Detect which cell encompasses the target text, then output its [X, Y] center coordinate. 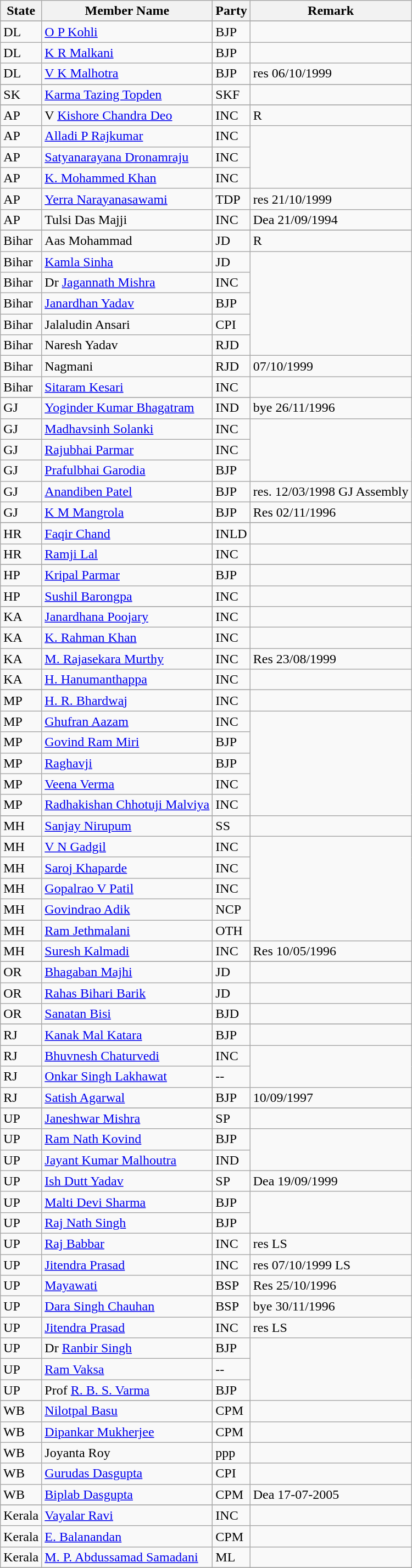
Faqir Chand [127, 533]
Dipankar Mukherjee [127, 1432]
Biplab Dasgupta [127, 1494]
Party [231, 11]
Dea 19/09/1999 [331, 1181]
Veena Verma [127, 784]
BJD [231, 1014]
07/10/1999 [331, 366]
Ish Dutt Yadav [127, 1181]
Malti Devi Sharma [127, 1202]
bye 30/11/1996 [331, 1307]
Res 23/08/1999 [331, 659]
Yerra Narayanasawami [127, 199]
Saroj Khaparde [127, 867]
res. 12/03/1998 GJ Assembly [331, 491]
Mayawati [127, 1286]
Jalaludin Ansari [127, 324]
Raghavji [127, 763]
Res 25/10/1996 [331, 1286]
Satyanarayana Dronamraju [127, 157]
Govindrao Adik [127, 909]
10/09/1997 [331, 1097]
INLD [231, 533]
K. Mohammed Khan [127, 178]
Jayant Kumar Malhoutra [127, 1160]
K M Mangrola [127, 512]
Dr Jagannath Mishra [127, 283]
E. Balanandan [127, 1536]
Madhavsinh Solanki [127, 429]
NCP [231, 909]
H. R. Bhardwaj [127, 701]
res 06/10/1999 [331, 74]
Ram Jethmalani [127, 931]
Gurudas Dasgupta [127, 1474]
Member Name [127, 11]
Sushil Barongpa [127, 596]
Ramji Lal [127, 554]
Raj Babbar [127, 1244]
State [21, 11]
OTH [231, 931]
Aas Mohammad [127, 240]
Govind Ram Miri [127, 742]
Nagmani [127, 366]
SK [21, 94]
Janardhana Poojary [127, 617]
Ram Nath Kovind [127, 1139]
M. P. Abdussamad Samadani [127, 1557]
SKF [231, 94]
Dr Ranbir Singh [127, 1348]
K. Rahman Khan [127, 638]
Satish Agarwal [127, 1097]
Res 10/05/1996 [331, 951]
Onkar Singh Lakhawat [127, 1077]
Rahas Bihari Barik [127, 993]
Naresh Yadav [127, 345]
Res 02/11/1996 [331, 512]
Kamla Sinha [127, 262]
Janardhan Yadav [127, 304]
Vayalar Ravi [127, 1515]
Sanatan Bisi [127, 1014]
M. Rajasekara Murthy [127, 659]
O P Kohli [127, 32]
Remark [331, 11]
Tulsi Das Majji [127, 220]
K R Malkani [127, 53]
bye 26/11/1996 [331, 408]
Bhuvnesh Chaturvedi [127, 1056]
V Kishore Chandra Deo [127, 115]
ML [231, 1557]
Bhagaban Majhi [127, 972]
Raj Nath Singh [127, 1223]
H. Hanumanthappa [127, 680]
Dea 21/09/1994 [331, 220]
V K Malhotra [127, 74]
SS [231, 826]
Suresh Kalmadi [127, 951]
Janeshwar Mishra [127, 1118]
Karma Tazing Topden [127, 94]
Prof R. B. S. Varma [127, 1390]
Anandiben Patel [127, 491]
TDP [231, 199]
Prafulbhai Garodia [127, 471]
Dea 17-07-2005 [331, 1494]
Dara Singh Chauhan [127, 1307]
Sanjay Nirupum [127, 826]
Ghufran Aazam [127, 721]
Ram Vaksa [127, 1369]
Kripal Parmar [127, 575]
res 21/10/1999 [331, 199]
Gopalrao V Patil [127, 888]
Joyanta Roy [127, 1453]
Nilotpal Basu [127, 1411]
Yoginder Kumar Bhagatram [127, 408]
Sitaram Kesari [127, 387]
Rajubhai Parmar [127, 450]
Alladi P Rajkumar [127, 136]
V N Gadgil [127, 847]
Radhakishan Chhotuji Malviya [127, 805]
ppp [231, 1453]
Kanak Mal Katara [127, 1035]
res 07/10/1999 LS [331, 1264]
